Extract the [x, y] coordinate from the center of the cell holding the provided text.  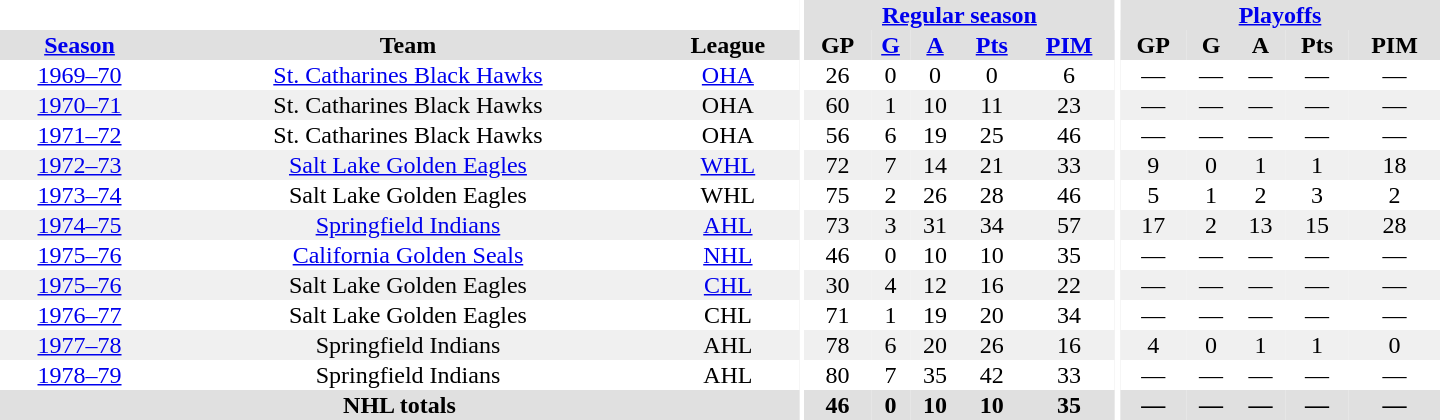
1973–74 [80, 195]
1971–72 [80, 135]
22 [1070, 285]
18 [1394, 165]
13 [1260, 225]
1978–79 [80, 375]
30 [837, 285]
25 [992, 135]
1977–78 [80, 345]
Season [80, 45]
Playoffs [1280, 15]
1970–71 [80, 105]
23 [1070, 105]
California Golden Seals [408, 255]
League [728, 45]
56 [837, 135]
31 [934, 225]
71 [837, 315]
80 [837, 375]
42 [992, 375]
1974–75 [80, 225]
78 [837, 345]
11 [992, 105]
Regular season [959, 15]
NHL [728, 255]
17 [1153, 225]
NHL totals [400, 405]
72 [837, 165]
57 [1070, 225]
15 [1317, 225]
14 [934, 165]
60 [837, 105]
73 [837, 225]
Team [408, 45]
9 [1153, 165]
21 [992, 165]
5 [1153, 195]
75 [837, 195]
1972–73 [80, 165]
12 [934, 285]
1976–77 [80, 315]
1969–70 [80, 75]
